Search for the cell housing the specified text and yield its [X, Y] center coordinate. 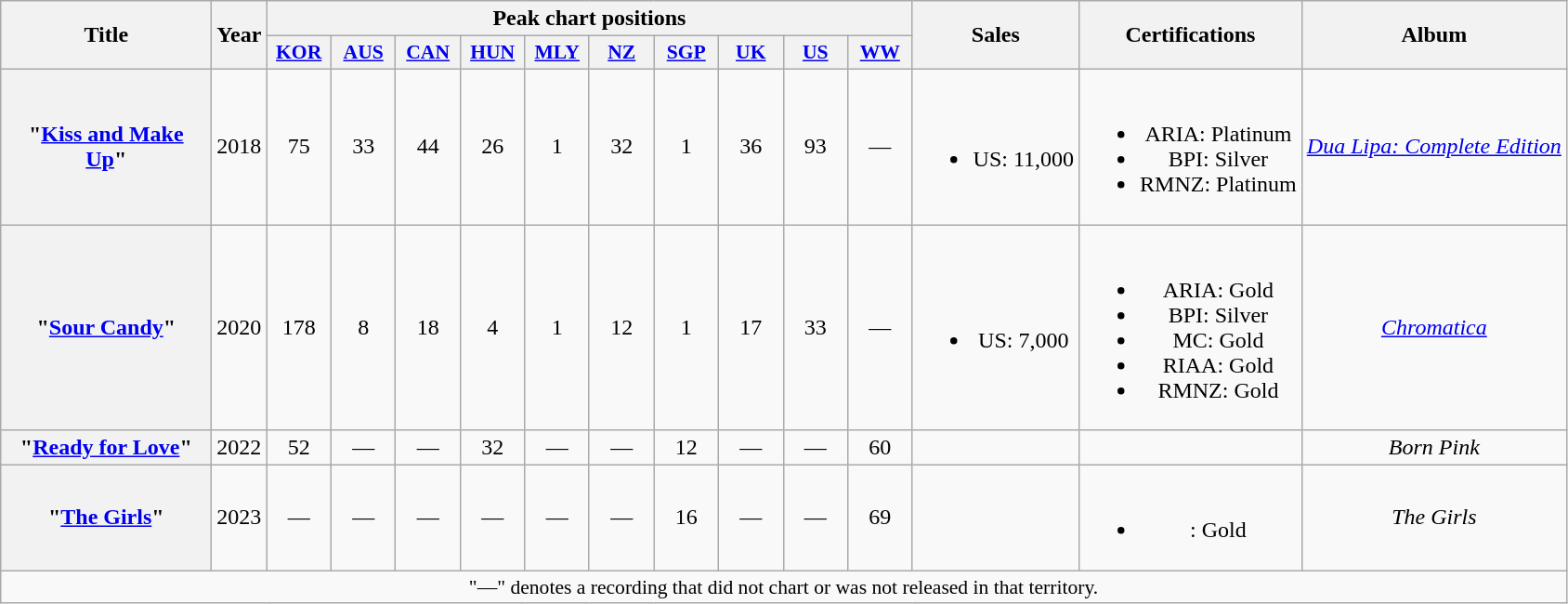
Peak chart positions [589, 19]
75 [299, 147]
: Gold [1191, 519]
Certifications [1191, 35]
69 [881, 519]
Year [240, 35]
18 [428, 327]
AUS [363, 53]
MLY [557, 53]
The Girls [1434, 519]
UK [751, 53]
2023 [240, 519]
"Kiss and Make Up" [106, 147]
16 [686, 519]
Dua Lipa: Complete Edition [1434, 147]
Album [1434, 35]
17 [751, 327]
Born Pink [1434, 448]
26 [492, 147]
CAN [428, 53]
"—" denotes a recording that did not chart or was not released in that territory. [784, 587]
ARIA: GoldBPI: SilverMC: GoldRIAA: GoldRMNZ: Gold [1191, 327]
Sales [996, 35]
Title [106, 35]
KOR [299, 53]
WW [881, 53]
52 [299, 448]
"Sour Candy" [106, 327]
44 [428, 147]
US [816, 53]
93 [816, 147]
Chromatica [1434, 327]
4 [492, 327]
HUN [492, 53]
US: 7,000 [996, 327]
"Ready for Love" [106, 448]
36 [751, 147]
SGP [686, 53]
ARIA: PlatinumBPI: SilverRMNZ: Platinum [1191, 147]
8 [363, 327]
"The Girls" [106, 519]
2022 [240, 448]
60 [881, 448]
NZ [621, 53]
178 [299, 327]
2020 [240, 327]
US: 11,000 [996, 147]
2018 [240, 147]
